Find where the given text appears and provide that cell's center as (X, Y) coordinate. 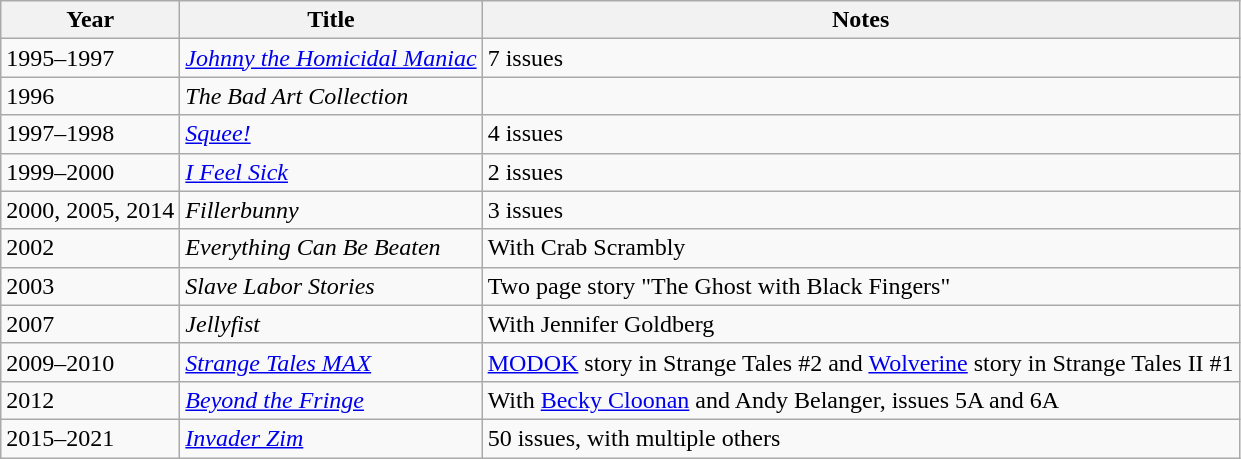
4 issues (860, 134)
2000, 2005, 2014 (90, 210)
2015–2021 (90, 438)
Year (90, 20)
The Bad Art Collection (331, 96)
Strange Tales MAX (331, 362)
Jellyfist (331, 324)
1996 (90, 96)
2009–2010 (90, 362)
Johnny the Homicidal Maniac (331, 58)
Beyond the Fringe (331, 400)
Invader Zim (331, 438)
With Jennifer Goldberg (860, 324)
1995–1997 (90, 58)
50 issues, with multiple others (860, 438)
2003 (90, 286)
3 issues (860, 210)
1997–1998 (90, 134)
2007 (90, 324)
With Becky Cloonan and Andy Belanger, issues 5A and 6A (860, 400)
I Feel Sick (331, 172)
2 issues (860, 172)
Fillerbunny (331, 210)
Notes (860, 20)
2012 (90, 400)
Slave Labor Stories (331, 286)
Two page story "The Ghost with Black Fingers" (860, 286)
Everything Can Be Beaten (331, 248)
Title (331, 20)
MODOK story in Strange Tales #2 and Wolverine story in Strange Tales II #1 (860, 362)
2002 (90, 248)
1999–2000 (90, 172)
With Crab Scrambly (860, 248)
7 issues (860, 58)
Squee! (331, 134)
